Scan for the cell matching the given text and deliver its (x, y) coordinate at center. 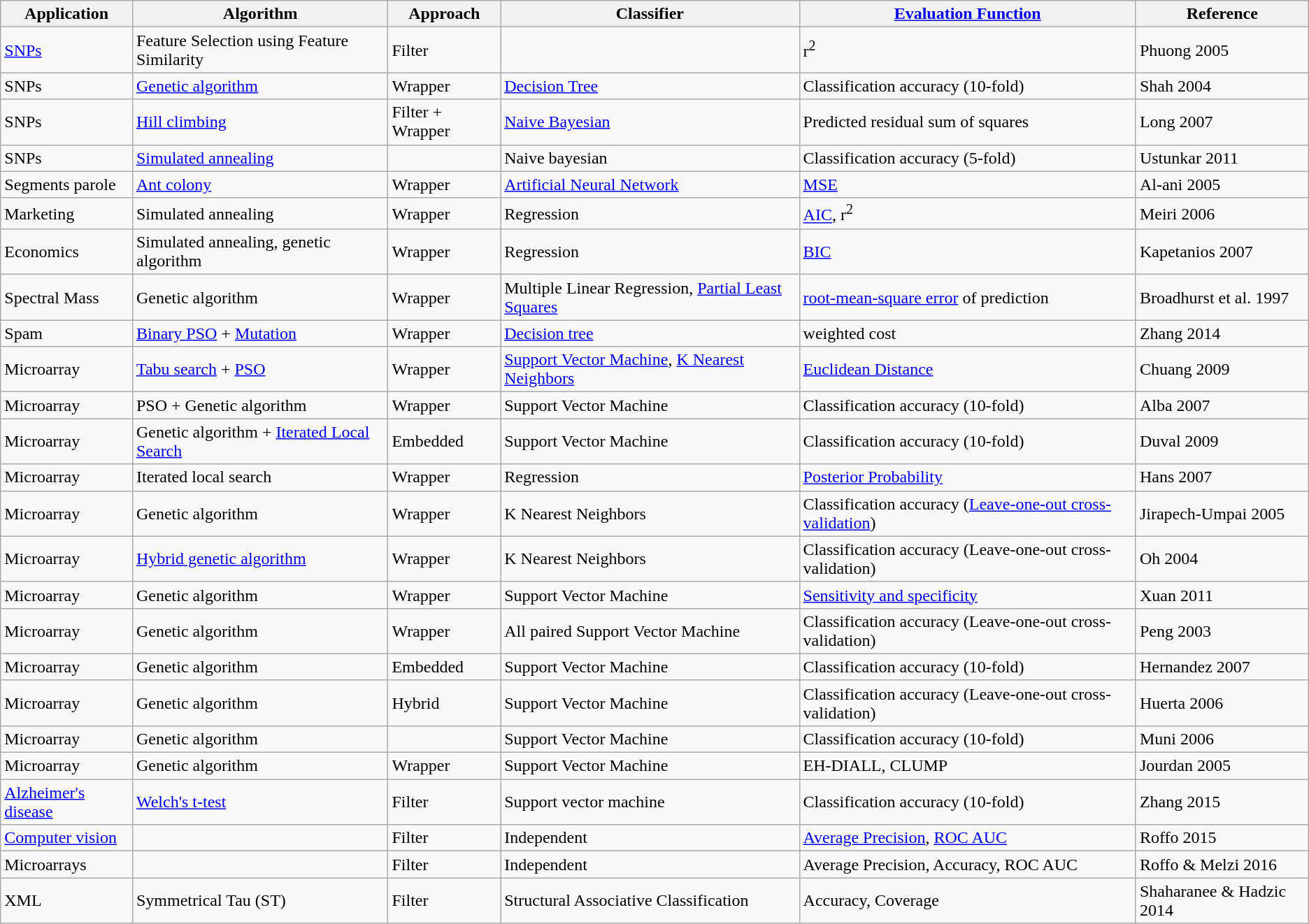
weighted cost (968, 333)
Kapetanios 2007 (1222, 252)
Evaluation Function (968, 14)
Chuang 2009 (1222, 369)
Jirapech-Umpai 2005 (1222, 513)
Huerta 2006 (1222, 703)
Peng 2003 (1222, 630)
Computer vision (67, 838)
Sensitivity and specificity (968, 595)
MSE (968, 185)
Euclidean Distance (968, 369)
BIC (968, 252)
Binary PSO + Mutation (260, 333)
Broadhurst et al. 1997 (1222, 298)
Application (67, 14)
Average Precision, Accuracy, ROC AUC (968, 865)
Algorithm (260, 14)
Naive Bayesian (650, 122)
Segments parole (67, 185)
Economics (67, 252)
Alzheimer's disease (67, 802)
Hybrid genetic algorithm (260, 559)
AIC, r2 (968, 214)
Artificial Neural Network (650, 185)
Al-ani 2005 (1222, 185)
Tabu search + PSO (260, 369)
Roffo 2015 (1222, 838)
Feature Selection using Feature Similarity (260, 50)
All paired Support Vector Machine (650, 630)
Muni 2006 (1222, 739)
Shaharanee & Hadzic 2014 (1222, 900)
Long 2007 (1222, 122)
Iterated local search (260, 477)
Genetic algorithm + Iterated Local Search (260, 442)
Phuong 2005 (1222, 50)
Hernandez 2007 (1222, 667)
Average Precision, ROC AUC (968, 838)
Oh 2004 (1222, 559)
Decision Tree (650, 86)
Support vector machine (650, 802)
Spectral Mass (67, 298)
EH-DIALL, CLUMP (968, 766)
Multiple Linear Regression, Partial Least Squares (650, 298)
Simulated annealing, genetic algorithm (260, 252)
Reference (1222, 14)
Zhang 2014 (1222, 333)
Ant colony (260, 185)
Structural Associative Classification (650, 900)
Naive bayesian (650, 158)
XML (67, 900)
Accuracy, Coverage (968, 900)
Meiri 2006 (1222, 214)
Decision tree (650, 333)
Duval 2009 (1222, 442)
r2 (968, 50)
Roffo & Melzi 2016 (1222, 865)
Ustunkar 2011 (1222, 158)
Hybrid (445, 703)
Symmetrical Tau (ST) (260, 900)
Shah 2004 (1222, 86)
Filter + Wrapper (445, 122)
Zhang 2015 (1222, 802)
Hill climbing (260, 122)
Hans 2007 (1222, 477)
Spam (67, 333)
Posterior Probability (968, 477)
Support Vector Machine, K Nearest Neighbors (650, 369)
Marketing (67, 214)
PSO + Genetic algorithm (260, 405)
Classifier (650, 14)
Jourdan 2005 (1222, 766)
Classification accuracy (5-fold) (968, 158)
Predicted residual sum of squares (968, 122)
Alba 2007 (1222, 405)
Xuan 2011 (1222, 595)
Welch's t-test (260, 802)
Approach (445, 14)
Microarrays (67, 865)
root-mean-square error of prediction (968, 298)
